Locate the cell with the specified text and output its [X, Y] center coordinate. 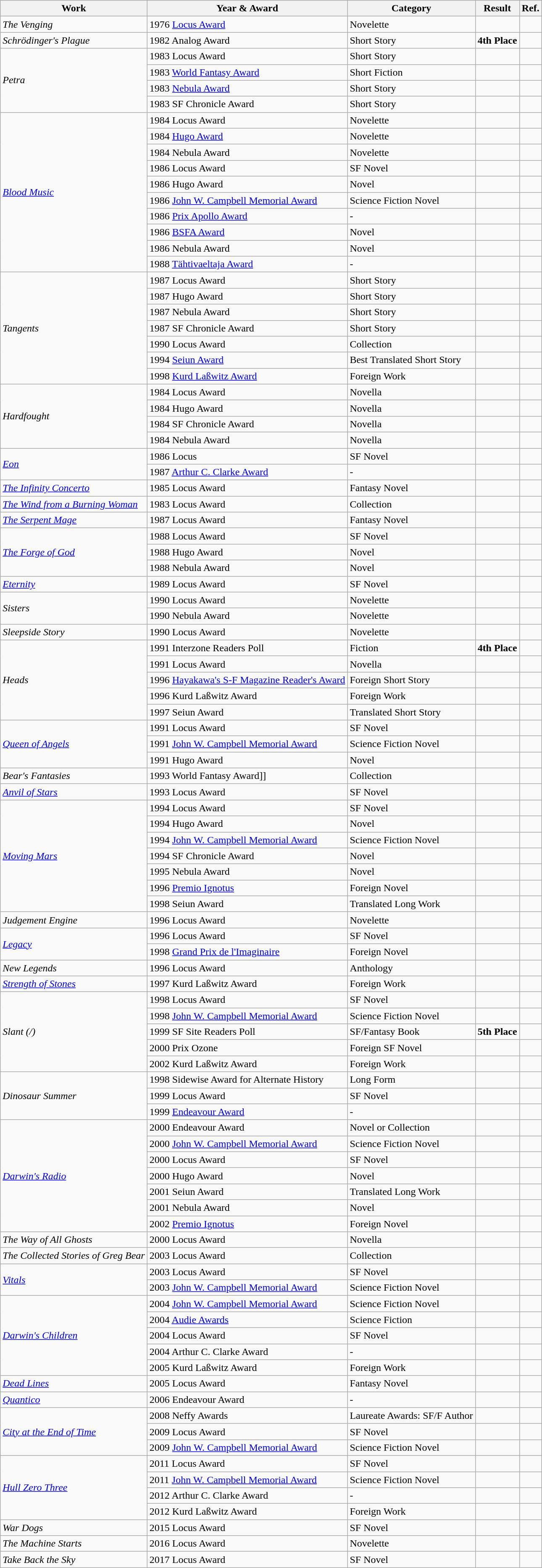
2003 John W. Campbell Memorial Award [247, 1288]
Take Back the Sky [74, 1560]
1991 Interzone Readers Poll [247, 648]
Darwin's Children [74, 1336]
Result [497, 8]
The Collected Stories of Greg Bear [74, 1256]
SF/Fantasy Book [411, 1032]
1987 Hugo Award [247, 296]
1988 Locus Award [247, 536]
Short Fiction [411, 72]
Darwin's Radio [74, 1176]
1999 Locus Award [247, 1096]
The Forge of God [74, 552]
Year & Award [247, 8]
1994 Locus Award [247, 808]
1998 Locus Award [247, 1000]
Best Translated Short Story [411, 360]
1986 Locus Award [247, 168]
1991 Hugo Award [247, 760]
1988 Hugo Award [247, 552]
Sisters [74, 608]
1997 Seiun Award [247, 712]
The Infinity Concerto [74, 488]
2004 Locus Award [247, 1336]
1998 Grand Prix de l'Imaginaire [247, 952]
1986 Hugo Award [247, 184]
1991 John W. Campbell Memorial Award [247, 744]
The Serpent Mage [74, 520]
2000 Prix Ozone [247, 1048]
2011 Locus Award [247, 1463]
The Venging [74, 24]
The Wind from a Burning Woman [74, 504]
2000 John W. Campbell Memorial Award [247, 1144]
Fiction [411, 648]
1994 Hugo Award [247, 824]
1998 Seiun Award [247, 904]
War Dogs [74, 1528]
1986 Prix Apollo Award [247, 216]
1987 Arthur C. Clarke Award [247, 472]
1994 John W. Campbell Memorial Award [247, 840]
Anthology [411, 968]
2001 Seiun Award [247, 1192]
1986 John W. Campbell Memorial Award [247, 200]
Dead Lines [74, 1384]
1996 Premio Ignotus [247, 888]
Queen of Angels [74, 744]
Laureate Awards: SF/F Author [411, 1415]
Sleepside Story [74, 632]
1996 Hayakawa's S-F Magazine Reader's Award [247, 680]
2012 Arthur C. Clarke Award [247, 1496]
2005 Kurd Laßwitz Award [247, 1368]
2002 Kurd Laßwitz Award [247, 1064]
1999 Endeavour Award [247, 1112]
Quantico [74, 1400]
1989 Locus Award [247, 584]
Hull Zero Three [74, 1487]
1995 Nebula Award [247, 872]
1990 Nebula Award [247, 616]
Vitals [74, 1280]
City at the End of Time [74, 1431]
1983 Nebula Award [247, 88]
2005 Locus Award [247, 1384]
1986 Nebula Award [247, 248]
2004 Arthur C. Clarke Award [247, 1352]
The Way of All Ghosts [74, 1240]
5th Place [497, 1032]
Petra [74, 80]
2012 Kurd Laßwitz Award [247, 1512]
1988 Tähtivaeltaja Award [247, 264]
2009 Locus Award [247, 1431]
2004 John W. Campbell Memorial Award [247, 1304]
Hardfought [74, 416]
Tangents [74, 328]
New Legends [74, 968]
1993 World Fantasy Award]] [247, 776]
Ref. [530, 8]
Category [411, 8]
Work [74, 8]
2000 Endeavour Award [247, 1128]
Judgement Engine [74, 920]
Novel or Collection [411, 1128]
1994 SF Chronicle Award [247, 856]
Long Form [411, 1080]
1997 Kurd Laßwitz Award [247, 984]
2015 Locus Award [247, 1528]
Anvil of Stars [74, 792]
1986 Locus [247, 456]
1998 John W. Campbell Memorial Award [247, 1016]
2017 Locus Award [247, 1560]
1987 SF Chronicle Award [247, 328]
Bear's Fantasies [74, 776]
2006 Endeavour Award [247, 1400]
1987 Nebula Award [247, 312]
Schrödinger's Plague [74, 40]
1985 Locus Award [247, 488]
2016 Locus Award [247, 1544]
2011 John W. Campbell Memorial Award [247, 1479]
1993 Locus Award [247, 792]
1996 Kurd Laßwitz Award [247, 696]
1998 Sidewise Award for Alternate History [247, 1080]
Foreign Short Story [411, 680]
2002 Premio Ignotus [247, 1224]
Legacy [74, 944]
Translated Short Story [411, 712]
1998 Kurd Laßwitz Award [247, 376]
Blood Music [74, 192]
1983 World Fantasy Award [247, 72]
Slant (/) [74, 1032]
Science Fiction [411, 1320]
2004 Audie Awards [247, 1320]
Moving Mars [74, 856]
1976 Locus Award [247, 24]
Strength of Stones [74, 984]
2009 John W. Campbell Memorial Award [247, 1447]
1999 SF Site Readers Poll [247, 1032]
1986 BSFA Award [247, 232]
Eon [74, 464]
Dinosaur Summer [74, 1096]
1988 Nebula Award [247, 568]
1983 SF Chronicle Award [247, 104]
Eternity [74, 584]
2001 Nebula Award [247, 1208]
Heads [74, 680]
1982 Analog Award [247, 40]
The Machine Starts [74, 1544]
2000 Hugo Award [247, 1176]
2008 Neffy Awards [247, 1415]
Foreign SF Novel [411, 1048]
1994 Seiun Award [247, 360]
1984 SF Chronicle Award [247, 424]
